Search for the cell housing the specified text and yield its [x, y] center coordinate. 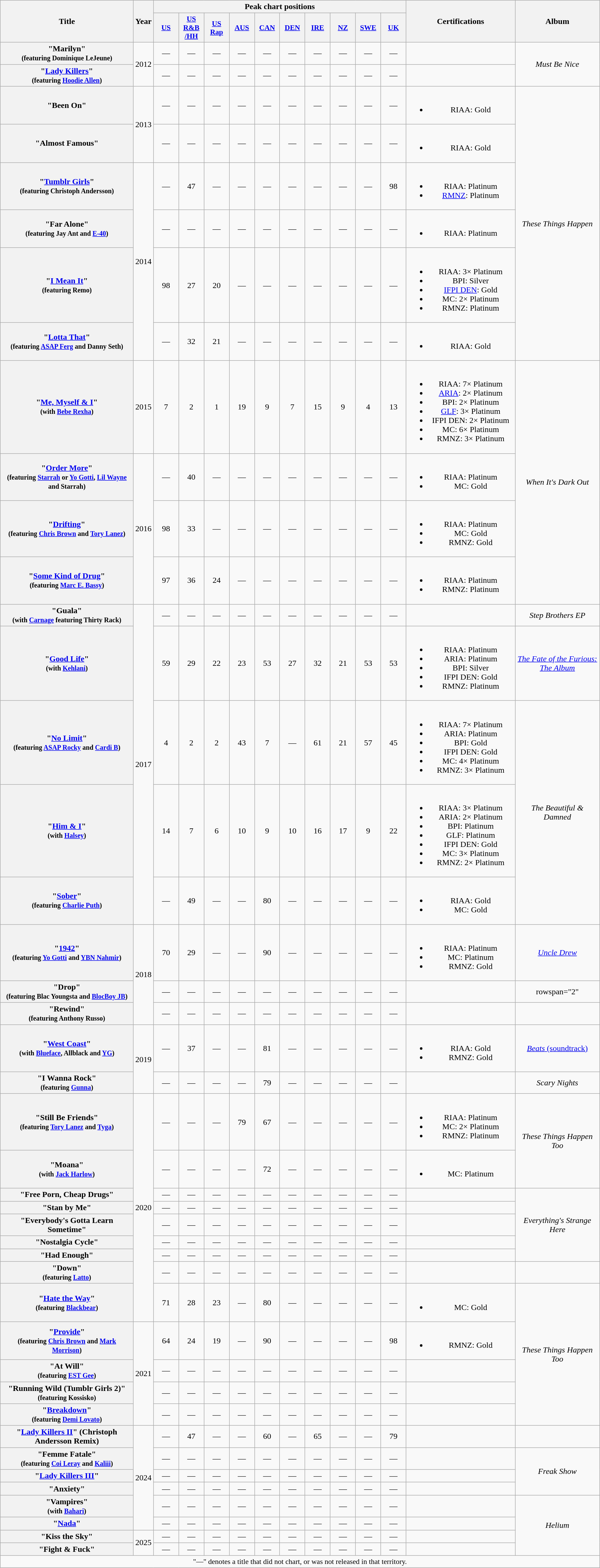
"West Coast"(with Blueface, Allblack and YG) [67, 1048]
Certifications [461, 22]
"Order More"(featuring Starrah or Yo Gotti, Lil Wayne and Starrah) [67, 477]
The Fate of the Furious: The Album [557, 663]
"Femme Fatale"(featuring Coi Leray and Kaliii) [67, 1458]
Uncle Drew [557, 952]
"Hate the Way"(featuring Blackbear) [67, 1303]
"1942"(featuring Yo Gotti and YBN Nahmir) [67, 952]
20 [217, 285]
"Running Wild (Tumblr Girls 2)"(featuring Kossisko) [67, 1392]
"Fight & Fuck" [67, 1549]
57 [368, 742]
64 [166, 1340]
14 [166, 830]
"Guala"(with Carnage featuring Thirty Rack) [67, 615]
SWE [368, 28]
71 [166, 1303]
17 [343, 830]
61 [318, 742]
"Lady Killers III" [67, 1476]
RIAA: PlatinumMC: Gold [461, 477]
2024 [144, 1478]
DEN [292, 28]
"Provide"(featuring Chris Brown and Mark Morrison) [67, 1340]
97 [166, 580]
AUS [242, 28]
59 [166, 663]
2019 [144, 1059]
2012 [144, 64]
"Lady Killers II" (Christoph Andersson Remix) [67, 1437]
43 [242, 742]
"Nada" [67, 1523]
67 [267, 1122]
81 [267, 1048]
Everything's Strange Here [557, 1225]
When It's Dark Out [557, 482]
2017 [144, 764]
MC: Platinum [461, 1169]
72 [267, 1169]
"Still Be Friends"(featuring Tory Lanez and Tyga) [67, 1122]
Beats (soundtrack) [557, 1048]
RIAA: Platinum [461, 229]
Peak chart positions [280, 7]
rowspan="2" [557, 992]
"Been On" [67, 105]
"Him & I"(with Halsey) [67, 830]
Scary Nights [557, 1083]
33 [192, 529]
"Kiss the Sky" [67, 1536]
"Drifting"(featuring Chris Brown and Tory Lanez) [67, 529]
RIAA: 3× PlatinumARIA: 2× PlatinumBPI: PlatinumGLF: PlatinumIFPI DEN: GoldMC: 3× PlatinumRMNZ: 2× Platinum [461, 830]
"Rewind" (featuring Anthony Russo) [67, 1014]
"Lady Killers"(featuring Hoodie Allen) [67, 75]
"Nostalgia Cycle" [67, 1242]
RIAA: GoldMC: Gold [461, 901]
NZ [343, 28]
CAN [267, 28]
"Drop" (featuring Blac Youngsta and BlocBoy JB) [67, 992]
RMNZ: Gold [461, 1340]
2021 [144, 1373]
28 [192, 1303]
"Good Life"(with Kehlani) [67, 663]
USRap [217, 28]
"Me, Myself & I"(with Bebe Rexha) [67, 407]
"Vampires"(with Bahari) [67, 1506]
2015 [144, 407]
1 [217, 407]
13 [393, 407]
MC: Gold [461, 1303]
"I Wanna Rock"(featuring Gunna) [67, 1083]
RIAA: 3× PlatinumBPI: SilverIFPI DEN: GoldMC: 2× PlatinumRMNZ: Platinum [461, 285]
RIAA: 7× PlatinumARIA: PlatinumBPI: GoldIFPI DEN: GoldMC: 4× PlatinumRMNZ: 3× Platinum [461, 742]
65 [318, 1437]
UK [393, 28]
60 [267, 1437]
"Far Alone"(featuring Jay Ant and E-40) [67, 229]
"Sober"(featuring Charlie Puth) [67, 901]
"Tumblr Girls"(featuring Christoph Andersson) [67, 186]
"At Will"(featuring EST Gee) [67, 1371]
"Free Porn, Cheap Drugs" [67, 1195]
"Down"(featuring Latto) [67, 1272]
70 [166, 952]
Helium [557, 1525]
"Marilyn"(featuring Dominique LeJeune) [67, 53]
2025 [144, 1543]
2016 [144, 529]
"Some Kind of Drug"(featuring Marc E. Bassy) [67, 580]
2018 [144, 974]
2020 [144, 1208]
16 [318, 830]
"I Mean It"(featuring Remo) [67, 285]
RIAA: 7× PlatinumARIA: 2× PlatinumBPI: 2× PlatinumGLF: 3× PlatinumIFPI DEN: 2× PlatinumMC: 6× PlatinumRMNZ: 3× Platinum [461, 407]
US [166, 28]
"Anxiety" [67, 1489]
"Lotta That"(featuring ASAP Ferg and Danny Seth) [67, 341]
49 [192, 901]
37 [192, 1048]
Title [67, 22]
"Everybody's Gotta Learn Sometime" [67, 1225]
"—" denotes a title that did not chart, or was not released in that territory. [300, 1562]
45 [393, 742]
IRE [318, 28]
RIAA: PlatinumMC: 2× PlatinumRMNZ: Platinum [461, 1122]
"Moana"(with Jack Harlow) [67, 1169]
"Breakdown"(featuring Demi Lovato) [67, 1415]
Step Brothers EP [557, 615]
6 [217, 830]
RIAA: PlatinumMC: GoldRMNZ: Gold [461, 529]
Album [557, 22]
The Beautiful & Damned [557, 812]
15 [318, 407]
"Stan by Me" [67, 1207]
"Almost Famous" [67, 144]
RIAA: GoldRMNZ: Gold [461, 1048]
"No Limit"(featuring ASAP Rocky and Cardi B) [67, 742]
"Had Enough" [67, 1255]
2014 [144, 262]
RIAA: PlatinumMC: PlatinumRMNZ: Gold [461, 952]
USR&B/HH [192, 28]
Freak Show [557, 1471]
2013 [144, 124]
These Things Happen [557, 223]
Year [144, 22]
RIAA: PlatinumARIA: PlatinumBPI: SilverIFPI DEN: GoldRMNZ: Platinum [461, 663]
36 [192, 580]
40 [192, 477]
Must Be Nice [557, 64]
